Detect which cell encompasses the target text, then output its (x, y) center coordinate. 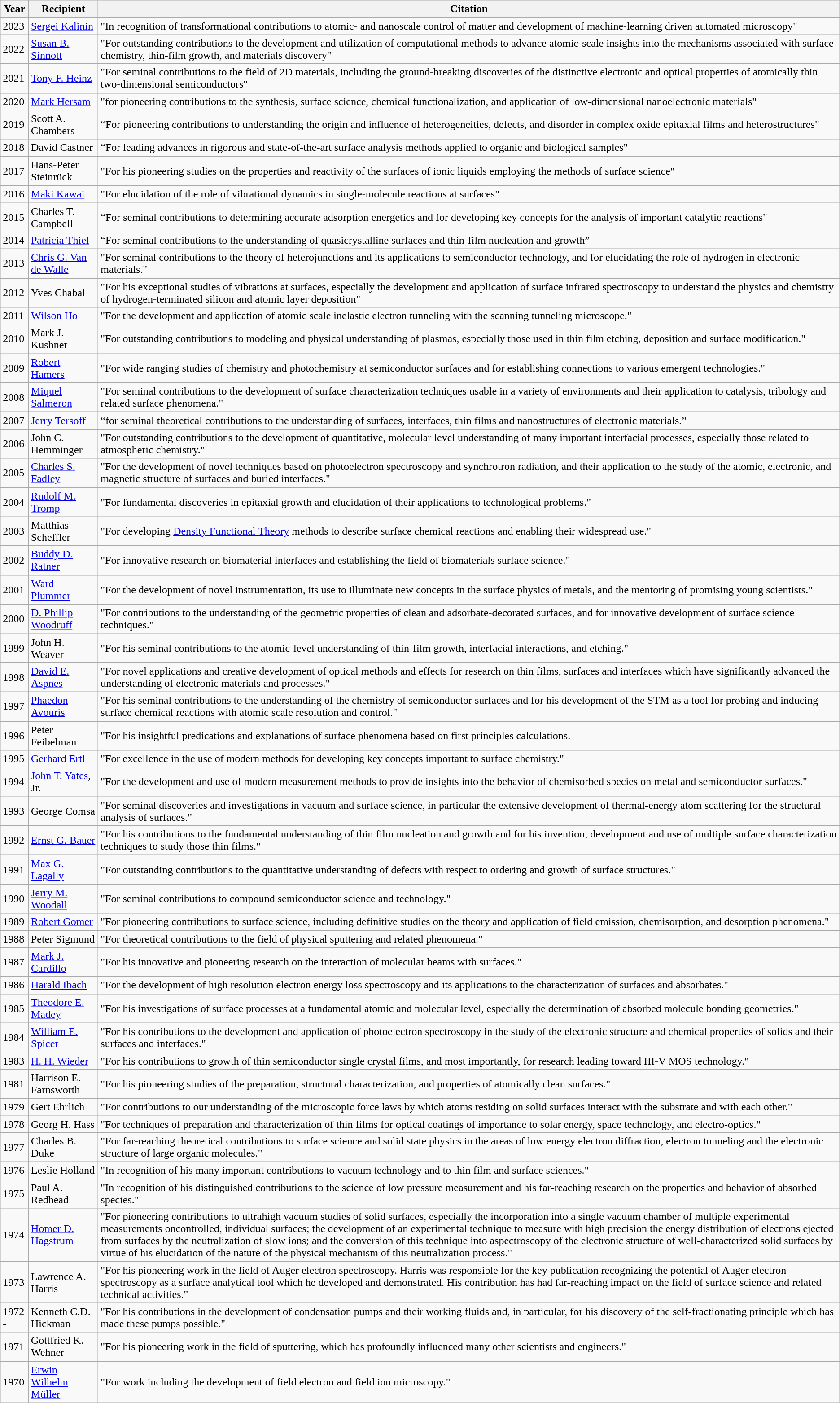
Theodore E. Madey (63, 1008)
Jerry M. Woodall (63, 899)
Charles B. Duke (63, 1147)
Miquel Salmeron (63, 398)
1987 (14, 962)
1989 (14, 922)
Peter Feibelman (63, 735)
2009 (14, 368)
"For his seminal contributions to the atomic-level understanding of thin-film growth, interfacial interactions, and etching." (469, 648)
2020 (14, 101)
"For excellence in the use of modern methods for developing key concepts important to surface chemistry." (469, 759)
2023 (14, 26)
David Castner (63, 148)
Harald Ibach (63, 985)
Yves Chabal (63, 293)
2010 (14, 339)
1996 (14, 735)
2004 (14, 502)
"For developing Density Functional Theory methods to describe surface chemical reactions and enabling their widespread use." (469, 531)
1970 (14, 1382)
1976 (14, 1171)
2006 (14, 443)
1998 (14, 677)
2017 (14, 171)
1977 (14, 1147)
1974 (14, 1235)
Ernst G. Bauer (63, 840)
"For innovative research on biomaterial interfaces and establishing the field of biomaterials surface science." (469, 560)
"For seminal contributions to compound semiconductor science and technology." (469, 899)
1981 (14, 1083)
“For seminal contributions to the understanding of quasicrystalline surfaces and thin-film nucleation and growth” (469, 240)
Mark J. Cardillo (63, 962)
2008 (14, 398)
1990 (14, 899)
1999 (14, 648)
1979 (14, 1107)
1997 (14, 706)
"For his pioneering work in the field of sputtering, which has profoundly influenced many other scientists and engineers." (469, 1346)
"For his pioneering studies of the preparation, structural characterization, and properties of atomically clean surfaces." (469, 1083)
1975 (14, 1194)
“For leading advances in rigorous and state-of-the-art surface analysis methods applied to organic and biological samples" (469, 148)
"For his innovative and pioneering research on the interaction of molecular beams with surfaces." (469, 962)
1984 (14, 1038)
"For his contributions to growth of thin semiconductor single crystal films, and most importantly, for research leading toward III-V MOS technology." (469, 1061)
2001 (14, 590)
H. H. Wieder (63, 1061)
2015 (14, 217)
Robert Hamers (63, 368)
John C. Hemminger (63, 443)
Georg H. Hass (63, 1124)
2005 (14, 473)
1986 (14, 985)
"In recognition of his many important contributions to vacuum technology and to thin film and surface sciences." (469, 1171)
1983 (14, 1061)
1972 - (14, 1318)
Peter Sigmund (63, 939)
Susan B. Sinnott (63, 49)
2022 (14, 49)
Hans-Peter Steinrück (63, 171)
Citation (469, 9)
Ward Plummer (63, 590)
1971 (14, 1346)
"For his insightful predications and explanations of surface phenomena based on first principles calculations. (469, 735)
Sergei Kalinin (63, 26)
2019 (14, 125)
Leslie Holland (63, 1171)
Max G. Lagally (63, 870)
1995 (14, 759)
Year (14, 9)
1993 (14, 811)
William E. Spicer (63, 1038)
1985 (14, 1008)
"For elucidation of the role of vibrational dynamics in single-molecule reactions at surfaces" (469, 194)
"For the development of high resolution electron energy loss spectroscopy and its applications to the characterization of surfaces and absorbates." (469, 985)
Scott A. Chambers (63, 125)
Wilson Ho (63, 316)
2014 (14, 240)
"For fundamental discoveries in epitaxial growth and elucidation of their applications to technological problems." (469, 502)
1994 (14, 782)
Patricia Thiel (63, 240)
Erwin Wilhelm Müller (63, 1382)
Tony F. Heinz (63, 78)
Gottfried K. Wehner (63, 1346)
2012 (14, 293)
Mark J. Kushner (63, 339)
2011 (14, 316)
2003 (14, 531)
Matthias Scheffler (63, 531)
Lawrence A. Harris (63, 1282)
1991 (14, 870)
Jerry Tersoff (63, 421)
2002 (14, 560)
2018 (14, 148)
2016 (14, 194)
Rudolf M. Tromp (63, 502)
"For the development and application of atomic scale inelastic electron tunneling with the scanning tunneling microscope." (469, 316)
"For outstanding contributions to the quantitative understanding of defects with respect to ordering and growth of surface structures." (469, 870)
Chris G. Van de Walle (63, 263)
Charles T. Campbell (63, 217)
2007 (14, 421)
Kenneth C.D. Hickman (63, 1318)
“for seminal theoretical contributions to the understanding of surfaces, interfaces, thin films and nanostructures of electronic materials.” (469, 421)
Charles S. Fadley (63, 473)
2000 (14, 618)
1973 (14, 1282)
Robert Gomer (63, 922)
Mark Hersam (63, 101)
Gerhard Ertl (63, 759)
Buddy D. Ratner (63, 560)
Homer D. Hagstrum (63, 1235)
"For work including the development of field electron and field ion microscopy." (469, 1382)
Recipient (63, 9)
"For his pioneering studies on the properties and reactivity of the surfaces of ionic liquids employing the methods of surface science" (469, 171)
David E. Aspnes (63, 677)
"For theoretical contributions to the field of physical sputtering and related phenomena." (469, 939)
John H. Weaver (63, 648)
2021 (14, 78)
1988 (14, 939)
Phaedon Avouris (63, 706)
Maki Kawai (63, 194)
D. Phillip Woodruff (63, 618)
2013 (14, 263)
John T. Yates, Jr. (63, 782)
Gert Ehrlich (63, 1107)
1978 (14, 1124)
1992 (14, 840)
Paul A. Redhead (63, 1194)
Harrison E. Farnsworth (63, 1083)
George Comsa (63, 811)
